Return the (x, y) coordinate for the center point of the cell that contains the specified text.  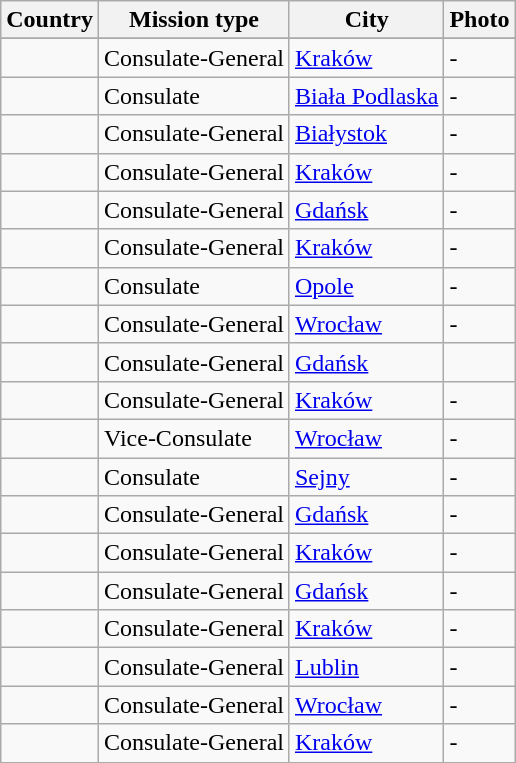
Mission type (194, 20)
Photo (480, 20)
Lublin (366, 667)
City (366, 20)
Vice-Consulate (194, 438)
Opole (366, 286)
Country (50, 20)
Biała Podlaska (366, 96)
Sejny (366, 477)
Białystok (366, 134)
